Determine the (x, y) coordinate at the center of the cell enclosing the given text.  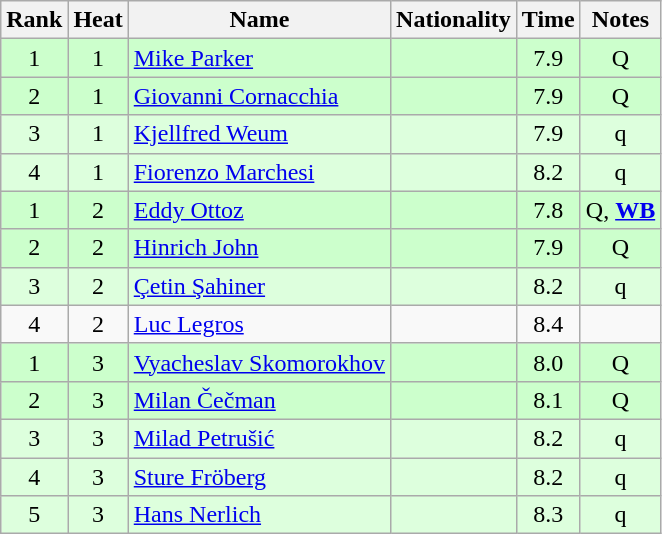
5 (34, 515)
Rank (34, 20)
8.4 (548, 324)
8.3 (548, 515)
Kjellfred Weum (259, 134)
Milad Petrušić (259, 438)
Mike Parker (259, 58)
Luc Legros (259, 324)
Hans Nerlich (259, 515)
Q, WB (620, 210)
Sture Fröberg (259, 477)
Notes (620, 20)
Name (259, 20)
8.0 (548, 362)
Vyacheslav Skomorokhov (259, 362)
Nationality (454, 20)
Giovanni Cornacchia (259, 96)
Milan Čečman (259, 400)
Çetin Şahiner (259, 286)
Fiorenzo Marchesi (259, 172)
Time (548, 20)
Heat (98, 20)
8.1 (548, 400)
7.8 (548, 210)
Hinrich John (259, 248)
Eddy Ottoz (259, 210)
